Provide the (X, Y) coordinate of the cell's center where the given text is located.  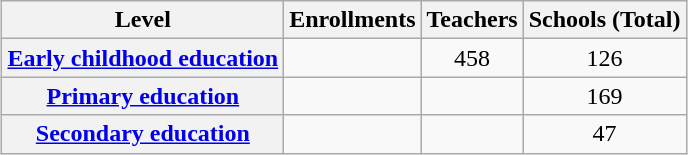
126 (604, 58)
Secondary education (143, 134)
Enrollments (352, 20)
169 (604, 96)
Early childhood education (143, 58)
Level (143, 20)
Primary education (143, 96)
Teachers (472, 20)
Schools (Total) (604, 20)
47 (604, 134)
458 (472, 58)
